Capture the cell that displays the provided text and extract its [x, y] central coordinate. 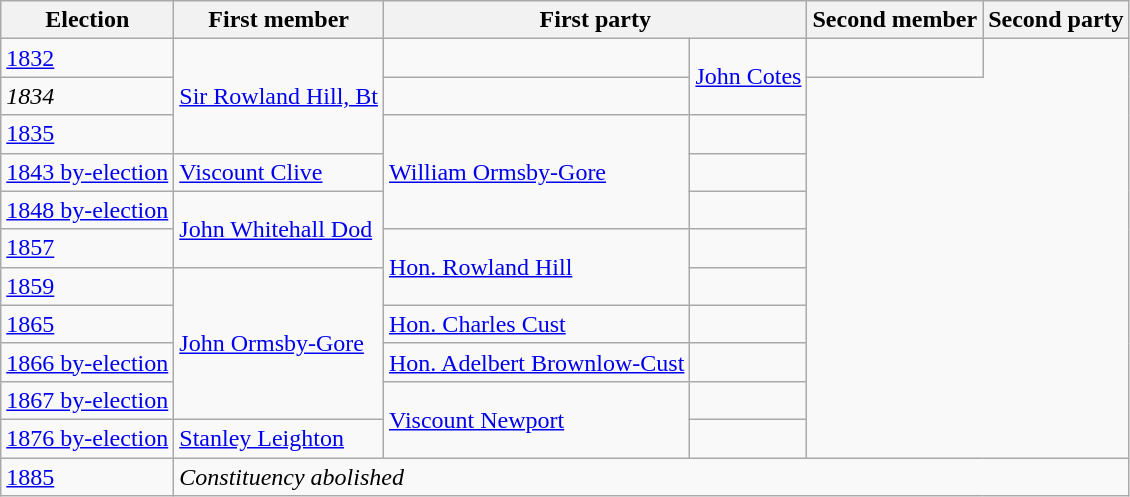
Second party [1056, 20]
1857 [88, 248]
Viscount Newport [537, 419]
Sir Rowland Hill, Bt [279, 96]
Second member [895, 20]
1867 by-election [88, 400]
Hon. Rowland Hill [537, 267]
1865 [88, 324]
Viscount Clive [279, 172]
1876 by-election [88, 438]
1848 by-election [88, 210]
First party [596, 20]
John Cotes [748, 77]
1835 [88, 134]
Hon. Charles Cust [537, 324]
1832 [88, 58]
First member [279, 20]
John Whitehall Dod [279, 229]
Hon. Adelbert Brownlow-Cust [537, 362]
Constituency abolished [652, 477]
1834 [88, 96]
Stanley Leighton [279, 438]
William Ormsby-Gore [537, 172]
1843 by-election [88, 172]
Election [88, 20]
1859 [88, 286]
1866 by-election [88, 362]
1885 [88, 477]
John Ormsby-Gore [279, 343]
